Capture the cell that displays the provided text and extract its [x, y] central coordinate. 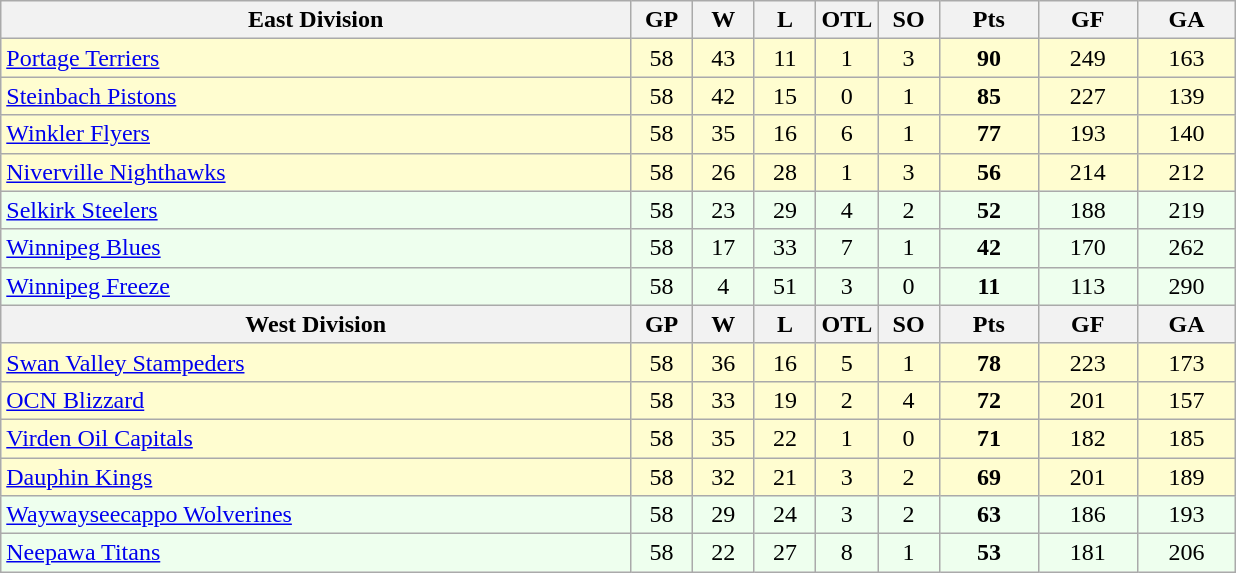
7 [847, 248]
21 [785, 477]
32 [723, 477]
173 [1186, 362]
28 [785, 172]
181 [1088, 553]
139 [1186, 96]
170 [1088, 248]
26 [723, 172]
90 [988, 58]
Winkler Flyers [316, 134]
71 [988, 438]
27 [785, 553]
163 [1186, 58]
Waywayseecappo Wolverines [316, 515]
West Division [316, 324]
157 [1186, 400]
249 [1088, 58]
East Division [316, 20]
Winnipeg Freeze [316, 286]
140 [1186, 134]
262 [1186, 248]
36 [723, 362]
53 [988, 553]
17 [723, 248]
19 [785, 400]
Steinbach Pistons [316, 96]
185 [1186, 438]
56 [988, 172]
113 [1088, 286]
Portage Terriers [316, 58]
223 [1088, 362]
15 [785, 96]
8 [847, 553]
23 [723, 210]
24 [785, 515]
85 [988, 96]
206 [1186, 553]
6 [847, 134]
Swan Valley Stampeders [316, 362]
219 [1186, 210]
Neepawa Titans [316, 553]
214 [1088, 172]
188 [1088, 210]
186 [1088, 515]
182 [1088, 438]
212 [1186, 172]
227 [1088, 96]
72 [988, 400]
5 [847, 362]
Virden Oil Capitals [316, 438]
OCN Blizzard [316, 400]
43 [723, 58]
Niverville Nighthawks [316, 172]
290 [1186, 286]
69 [988, 477]
Winnipeg Blues [316, 248]
77 [988, 134]
189 [1186, 477]
Dauphin Kings [316, 477]
63 [988, 515]
78 [988, 362]
Selkirk Steelers [316, 210]
52 [988, 210]
51 [785, 286]
